Locate the cell with the specified text and output its [X, Y] center coordinate. 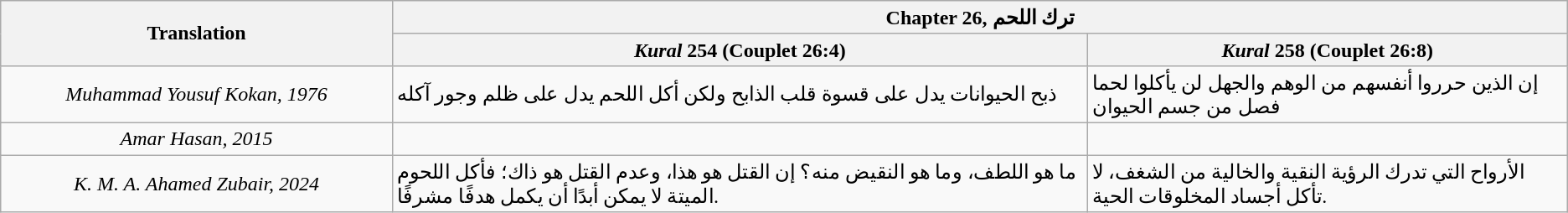
Translation [197, 34]
Kural 258 (Couplet 26:8) [1327, 49]
إن الذين حرروا أنفسهم من الوهم والجهل لن يأكلوا لحما فصل من جسم الحيوان [1327, 94]
Muhammad Yousuf Kokan, 1976 [197, 94]
ذبح الحيوانات يدل على قسوة قلب الذابح ولكن أكل اللحم يدل على ظلم وجور آكله [740, 94]
K. M. A. Ahamed Zubair, 2024 [197, 183]
Chapter 26, ترك اللحم [980, 18]
ما هو اللطف، وما هو النقيض منه؟ إن القتل هو هذا، وعدم القتل هو ذاك؛ فأكل اللحوم الميتة لا يمكن أبدًا أن يكمل هدفًا مشرفًا. [740, 183]
الأرواح التي تدرك الرؤية النقية والخالية من الشغف، لا تأكل أجساد المخلوقات الحية. [1327, 183]
Kural 254 (Couplet 26:4) [740, 49]
Amar Hasan, 2015 [197, 138]
